Return the [x, y] coordinate for the center point of the cell that contains the specified text.  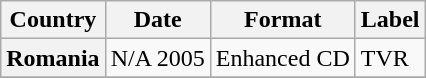
Format [282, 20]
N/A 2005 [158, 58]
Date [158, 20]
Enhanced CD [282, 58]
Label [390, 20]
TVR [390, 58]
Country [53, 20]
Romania [53, 58]
